Capture the cell that displays the provided text and extract its (X, Y) central coordinate. 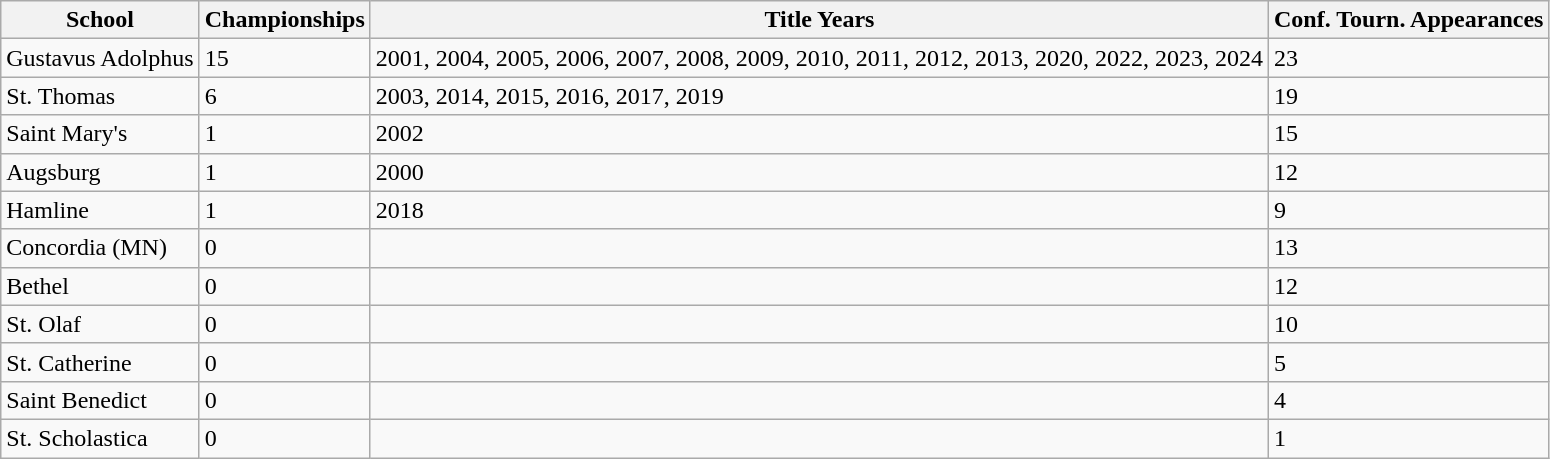
2018 (819, 210)
2002 (819, 134)
2001, 2004, 2005, 2006, 2007, 2008, 2009, 2010, 2011, 2012, 2013, 2020, 2022, 2023, 2024 (819, 58)
9 (1408, 210)
5 (1408, 362)
10 (1408, 324)
19 (1408, 96)
Saint Benedict (100, 400)
St. Thomas (100, 96)
Augsburg (100, 172)
St. Olaf (100, 324)
Championships (284, 20)
Conf. Tourn. Appearances (1408, 20)
Gustavus Adolphus (100, 58)
13 (1408, 248)
St. Catherine (100, 362)
School (100, 20)
2000 (819, 172)
St. Scholastica (100, 438)
Saint Mary's (100, 134)
23 (1408, 58)
4 (1408, 400)
2003, 2014, 2015, 2016, 2017, 2019 (819, 96)
Title Years (819, 20)
Bethel (100, 286)
Hamline (100, 210)
6 (284, 96)
Concordia (MN) (100, 248)
